For the text-containing cell, return its midpoint in [x, y] coordinate format. 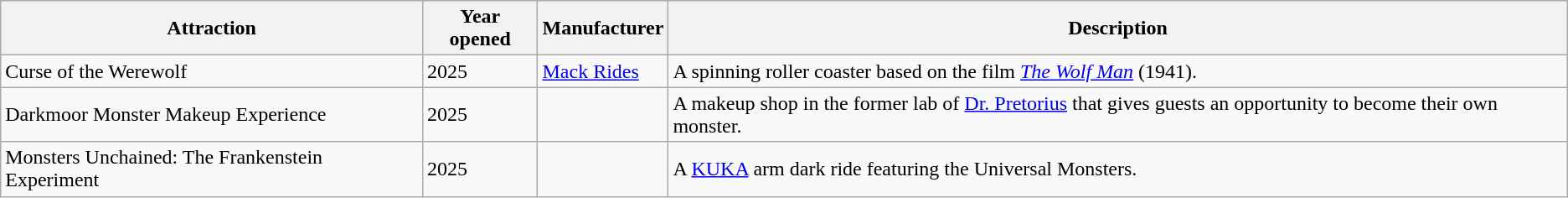
Curse of the Werewolf [212, 71]
Monsters Unchained: The Frankenstein Experiment [212, 169]
Manufacturer [603, 29]
Darkmoor Monster Makeup Experience [212, 114]
Mack Rides [603, 71]
A makeup shop in the former lab of Dr. Pretorius that gives guests an opportunity to become their own monster. [1117, 114]
Year opened [481, 29]
A KUKA arm dark ride featuring the Universal Monsters. [1117, 169]
Description [1117, 29]
Attraction [212, 29]
A spinning roller coaster based on the film The Wolf Man (1941). [1117, 71]
